Detect which cell encompasses the target text, then output its (x, y) center coordinate. 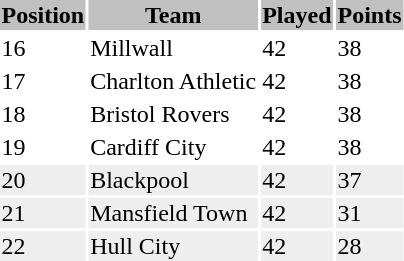
19 (43, 147)
18 (43, 114)
16 (43, 48)
Blackpool (174, 180)
20 (43, 180)
17 (43, 81)
22 (43, 246)
37 (370, 180)
Position (43, 15)
28 (370, 246)
Millwall (174, 48)
Team (174, 15)
Charlton Athletic (174, 81)
Mansfield Town (174, 213)
Points (370, 15)
Hull City (174, 246)
Cardiff City (174, 147)
21 (43, 213)
Bristol Rovers (174, 114)
Played (297, 15)
31 (370, 213)
